Scan for the cell matching the given text and deliver its [X, Y] coordinate at center. 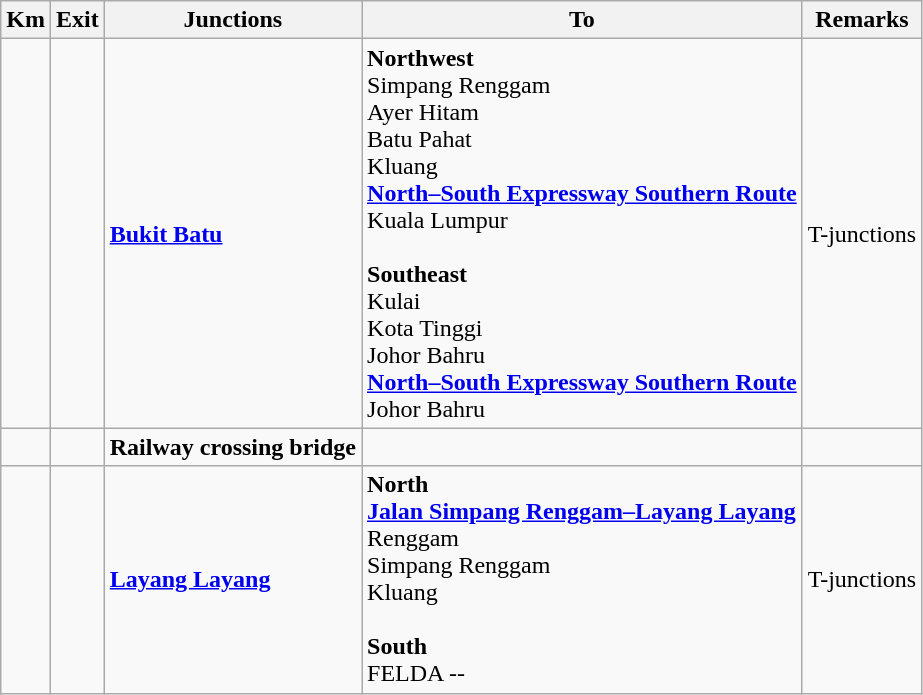
Layang Layang [232, 580]
Junctions [232, 20]
Railway crossing bridge [232, 447]
To [582, 20]
North Jalan Simpang Renggam–Layang LayangRenggamSimpang RenggamKluangSouthFELDA -- [582, 580]
Exit [77, 20]
Bukit Batu [232, 234]
Remarks [862, 20]
Km [26, 20]
